Locate the cell with the specified text and output its [X, Y] center coordinate. 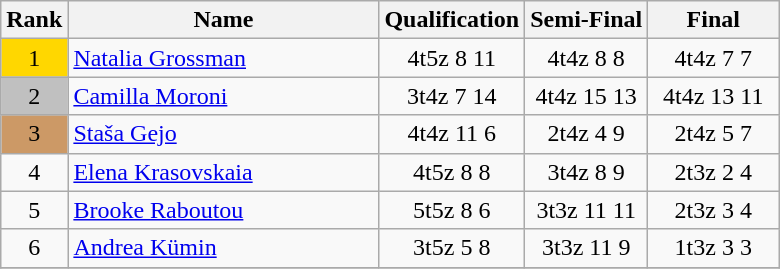
1t3z 3 3 [714, 248]
Camilla Moroni [224, 96]
2t3z 2 4 [714, 172]
4t5z 8 8 [452, 172]
Qualification [452, 20]
4t4z 8 8 [586, 58]
Brooke Raboutou [224, 210]
3t4z 8 9 [586, 172]
1 [34, 58]
4 [34, 172]
2 [34, 96]
2t3z 3 4 [714, 210]
Staša Gejo [224, 134]
Natalia Grossman [224, 58]
2t4z 5 7 [714, 134]
5 [34, 210]
4t5z 8 11 [452, 58]
Rank [34, 20]
4t4z 13 11 [714, 96]
4t4z 11 6 [452, 134]
Elena Krasovskaia [224, 172]
3 [34, 134]
3t4z 7 14 [452, 96]
Final [714, 20]
3t5z 5 8 [452, 248]
5t5z 8 6 [452, 210]
2t4z 4 9 [586, 134]
Semi-Final [586, 20]
6 [34, 248]
Name [224, 20]
3t3z 11 9 [586, 248]
3t3z 11 11 [586, 210]
Andrea Kümin [224, 248]
4t4z 15 13 [586, 96]
4t4z 7 7 [714, 58]
